Extract the (x, y) coordinate from the center of the cell holding the provided text.  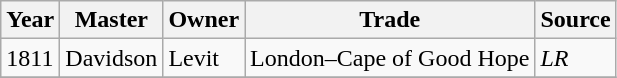
Trade (390, 20)
Year (30, 20)
Master (112, 20)
Levit (204, 58)
London–Cape of Good Hope (390, 58)
Source (576, 20)
Davidson (112, 58)
1811 (30, 58)
Owner (204, 20)
LR (576, 58)
